Search for the cell housing the specified text and yield its (x, y) center coordinate. 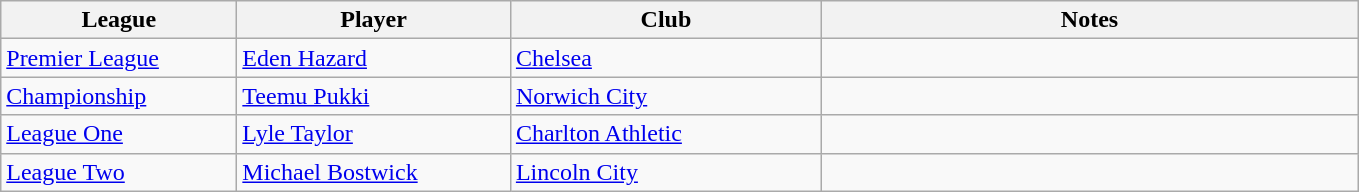
League One (119, 134)
Premier League (119, 58)
League Two (119, 172)
Lincoln City (666, 172)
Charlton Athletic (666, 134)
Club (666, 20)
Chelsea (666, 58)
Norwich City (666, 96)
Championship (119, 96)
Lyle Taylor (374, 134)
Eden Hazard (374, 58)
League (119, 20)
Notes (1089, 20)
Teemu Pukki (374, 96)
Michael Bostwick (374, 172)
Player (374, 20)
